Find where the given text appears and provide that cell's center as [X, Y] coordinate. 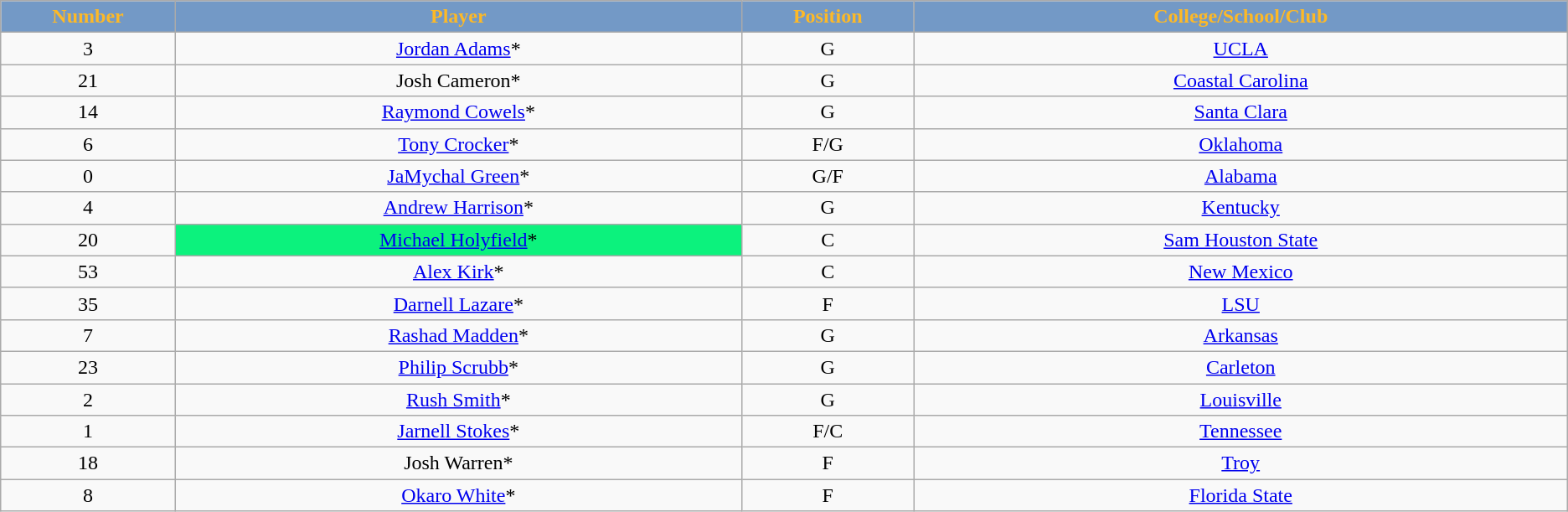
Raymond Cowels* [458, 112]
35 [89, 303]
UCLA [1240, 49]
0 [89, 176]
Arkansas [1240, 335]
21 [89, 80]
Position [828, 17]
Carleton [1240, 367]
Tony Crocker* [458, 144]
F/G [828, 144]
JaMychal Green* [458, 176]
Andrew Harrison* [458, 208]
14 [89, 112]
Rashad Madden* [458, 335]
8 [89, 495]
Alex Kirk* [458, 272]
G/F [828, 176]
Darnell Lazare* [458, 303]
1 [89, 432]
Louisville [1240, 400]
Troy [1240, 463]
New Mexico [1240, 272]
18 [89, 463]
Rush Smith* [458, 400]
3 [89, 49]
F/C [828, 432]
Sam Houston State [1240, 240]
Tennessee [1240, 432]
Michael Holyfield* [458, 240]
23 [89, 367]
Jarnell Stokes* [458, 432]
7 [89, 335]
Oklahoma [1240, 144]
Alabama [1240, 176]
2 [89, 400]
20 [89, 240]
Florida State [1240, 495]
LSU [1240, 303]
Santa Clara [1240, 112]
Philip Scrubb* [458, 367]
Kentucky [1240, 208]
4 [89, 208]
Number [89, 17]
Player [458, 17]
Jordan Adams* [458, 49]
Coastal Carolina [1240, 80]
Okaro White* [458, 495]
Josh Warren* [458, 463]
53 [89, 272]
Josh Cameron* [458, 80]
6 [89, 144]
College/School/Club [1240, 17]
